Detect which cell encompasses the target text, then output its (X, Y) center coordinate. 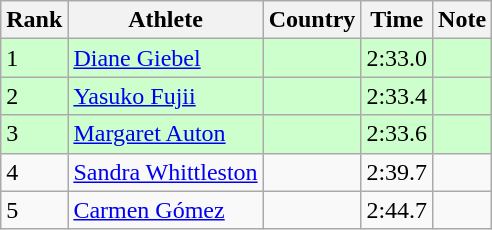
3 (34, 134)
2:39.7 (397, 172)
2:44.7 (397, 210)
Athlete (166, 20)
Margaret Auton (166, 134)
Sandra Whittleston (166, 172)
2:33.6 (397, 134)
5 (34, 210)
Time (397, 20)
Yasuko Fujii (166, 96)
Rank (34, 20)
Diane Giebel (166, 58)
2:33.0 (397, 58)
2:33.4 (397, 96)
1 (34, 58)
Carmen Gómez (166, 210)
4 (34, 172)
Country (312, 20)
Note (462, 20)
2 (34, 96)
